Find where the given text appears and provide that cell's center as [x, y] coordinate. 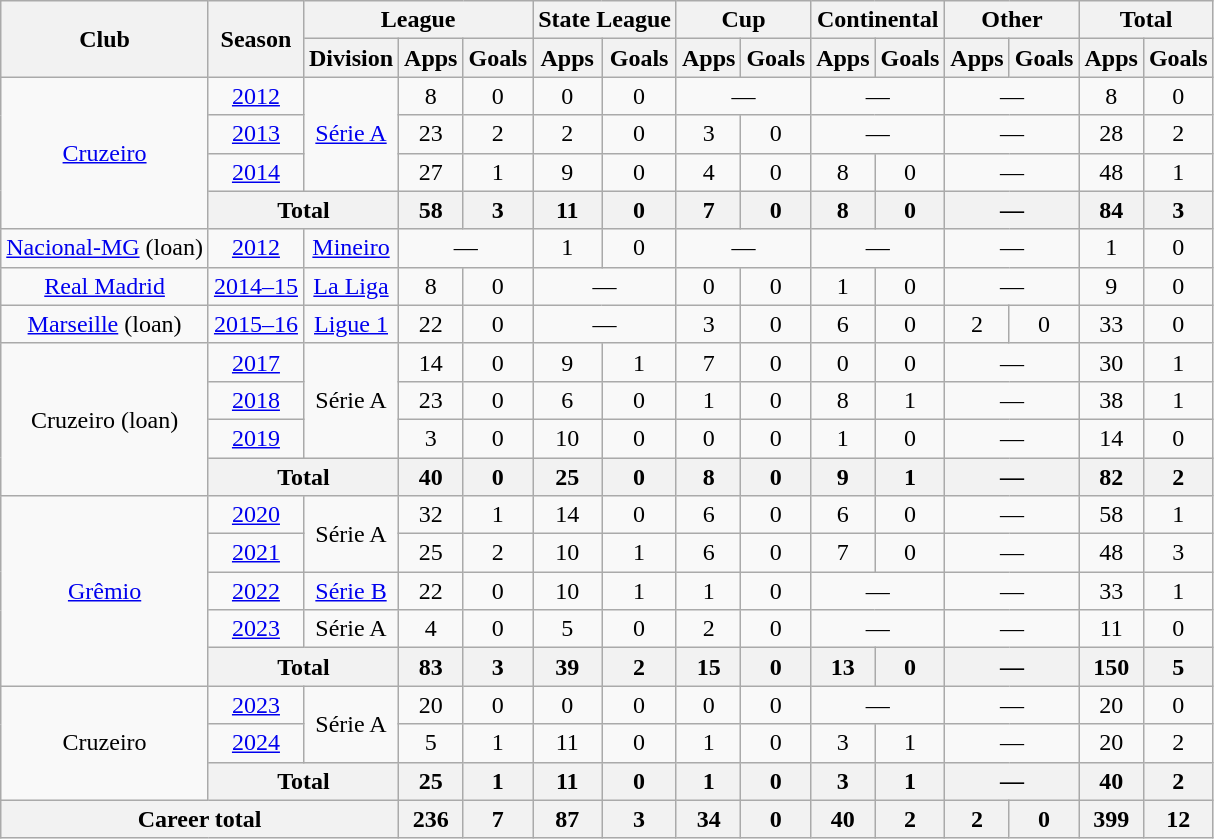
82 [1111, 477]
Continental [878, 20]
2024 [256, 743]
84 [1111, 210]
83 [431, 667]
La Liga [350, 286]
2017 [256, 362]
27 [431, 172]
2015–16 [256, 324]
13 [843, 667]
2019 [256, 438]
399 [1111, 819]
Career total [200, 819]
32 [431, 515]
Cup [743, 20]
15 [708, 667]
2022 [256, 591]
Mineiro [350, 248]
150 [1111, 667]
Season [256, 39]
39 [568, 667]
2020 [256, 515]
Nacional-MG (loan) [105, 248]
12 [1178, 819]
Ligue 1 [350, 324]
Cruzeiro (loan) [105, 419]
236 [431, 819]
34 [708, 819]
Real Madrid [105, 286]
Grêmio [105, 591]
2013 [256, 134]
2014 [256, 172]
2021 [256, 553]
Other [1012, 20]
Club [105, 39]
State League [605, 20]
League [418, 20]
87 [568, 819]
30 [1111, 362]
Série B [350, 591]
28 [1111, 134]
Division [350, 58]
Marseille (loan) [105, 324]
2014–15 [256, 286]
38 [1111, 400]
2018 [256, 400]
